Determine the [x, y] coordinate at the center of the cell enclosing the given text.  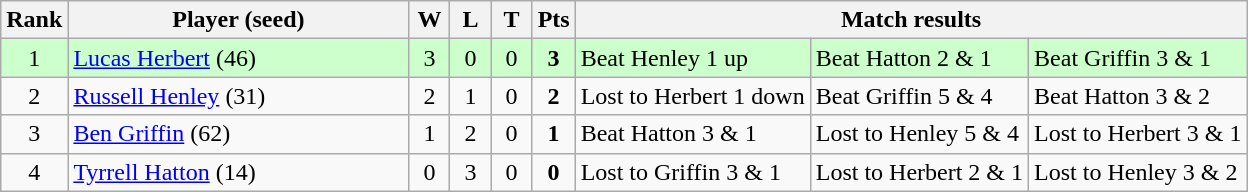
Lost to Herbert 1 down [692, 96]
Pts [554, 20]
Lost to Henley 3 & 2 [1138, 172]
Lost to Griffin 3 & 1 [692, 172]
Beat Griffin 5 & 4 [919, 96]
Rank [34, 20]
Russell Henley (31) [238, 96]
Lucas Herbert (46) [238, 58]
Player (seed) [238, 20]
Beat Hatton 3 & 1 [692, 134]
Lost to Herbert 3 & 1 [1138, 134]
Match results [911, 20]
Beat Henley 1 up [692, 58]
W [430, 20]
4 [34, 172]
Lost to Henley 5 & 4 [919, 134]
Ben Griffin (62) [238, 134]
Lost to Herbert 2 & 1 [919, 172]
T [512, 20]
Beat Griffin 3 & 1 [1138, 58]
L [470, 20]
Beat Hatton 2 & 1 [919, 58]
Tyrrell Hatton (14) [238, 172]
Beat Hatton 3 & 2 [1138, 96]
